Provide the [x, y] coordinate of the cell's center where the given text is located.  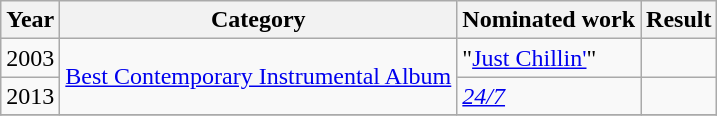
Result [679, 20]
"Just Chillin'" [549, 58]
2013 [30, 96]
Year [30, 20]
Best Contemporary Instrumental Album [258, 77]
Nominated work [549, 20]
24/7 [549, 96]
2003 [30, 58]
Category [258, 20]
